Provide the [x, y] coordinate of the cell's center where the given text is located.  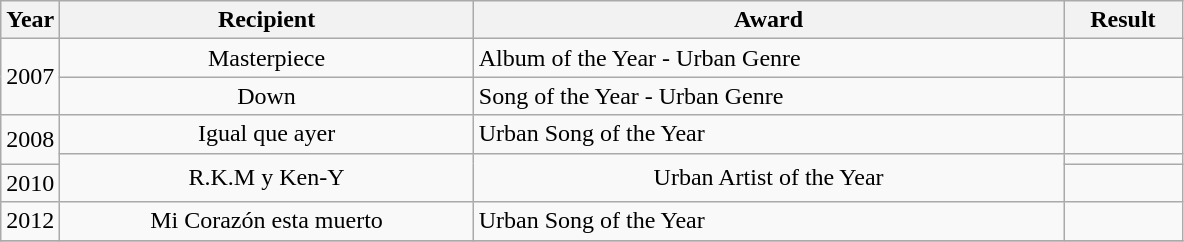
2007 [30, 77]
Down [266, 96]
Igual que ayer [266, 134]
Recipient [266, 20]
2008 [30, 140]
Result [1123, 20]
2010 [30, 183]
R.K.M y Ken-Y [266, 178]
Urban Artist of the Year [768, 178]
Award [768, 20]
Song of the Year - Urban Genre [768, 96]
2012 [30, 221]
Masterpiece [266, 58]
Mi Corazón esta muerto [266, 221]
Album of the Year - Urban Genre [768, 58]
Year [30, 20]
